For the text-containing cell, return its midpoint in [X, Y] coordinate format. 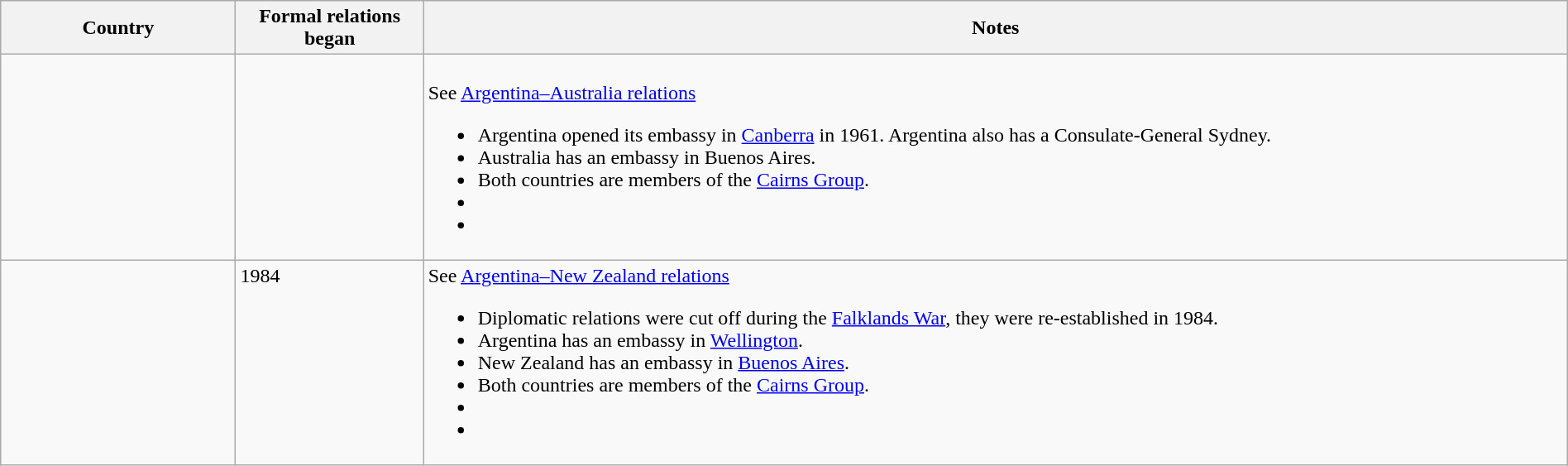
Country [118, 28]
1984 [329, 363]
Formal relations began [329, 28]
Notes [996, 28]
